For the text-containing cell, return its midpoint in [x, y] coordinate format. 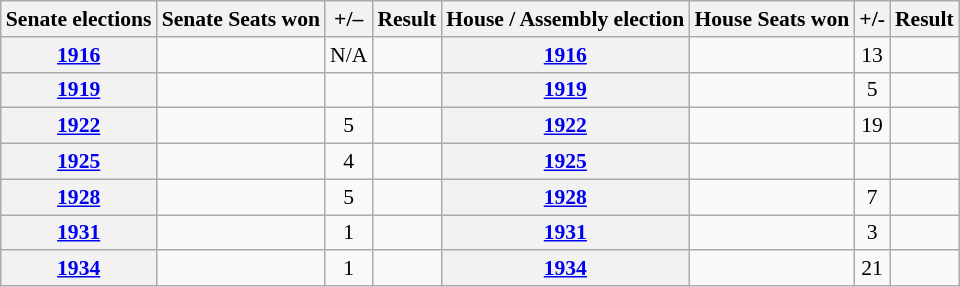
House Seats won [772, 19]
Senate Seats won [241, 19]
7 [872, 197]
House / Assembly election [565, 19]
Senate elections [79, 19]
21 [872, 269]
N/A [348, 55]
19 [872, 126]
3 [872, 233]
+/– [348, 19]
13 [872, 55]
+/- [872, 19]
4 [348, 162]
